Return the [X, Y] coordinate for the center point of the cell that contains the specified text.  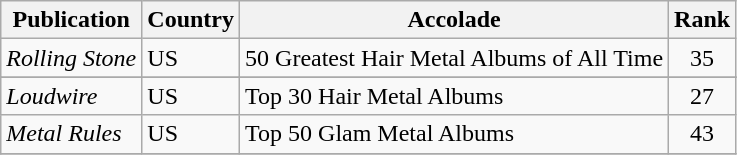
50 Greatest Hair Metal Albums of All Time [454, 58]
Rank [702, 20]
Loudwire [72, 96]
Top 50 Glam Metal Albums [454, 134]
Accolade [454, 20]
Top 30 Hair Metal Albums [454, 96]
43 [702, 134]
Metal Rules [72, 134]
27 [702, 96]
Publication [72, 20]
Rolling Stone [72, 58]
35 [702, 58]
Country [191, 20]
